Output the [X, Y] coordinate of the center of the cell containing the given text.  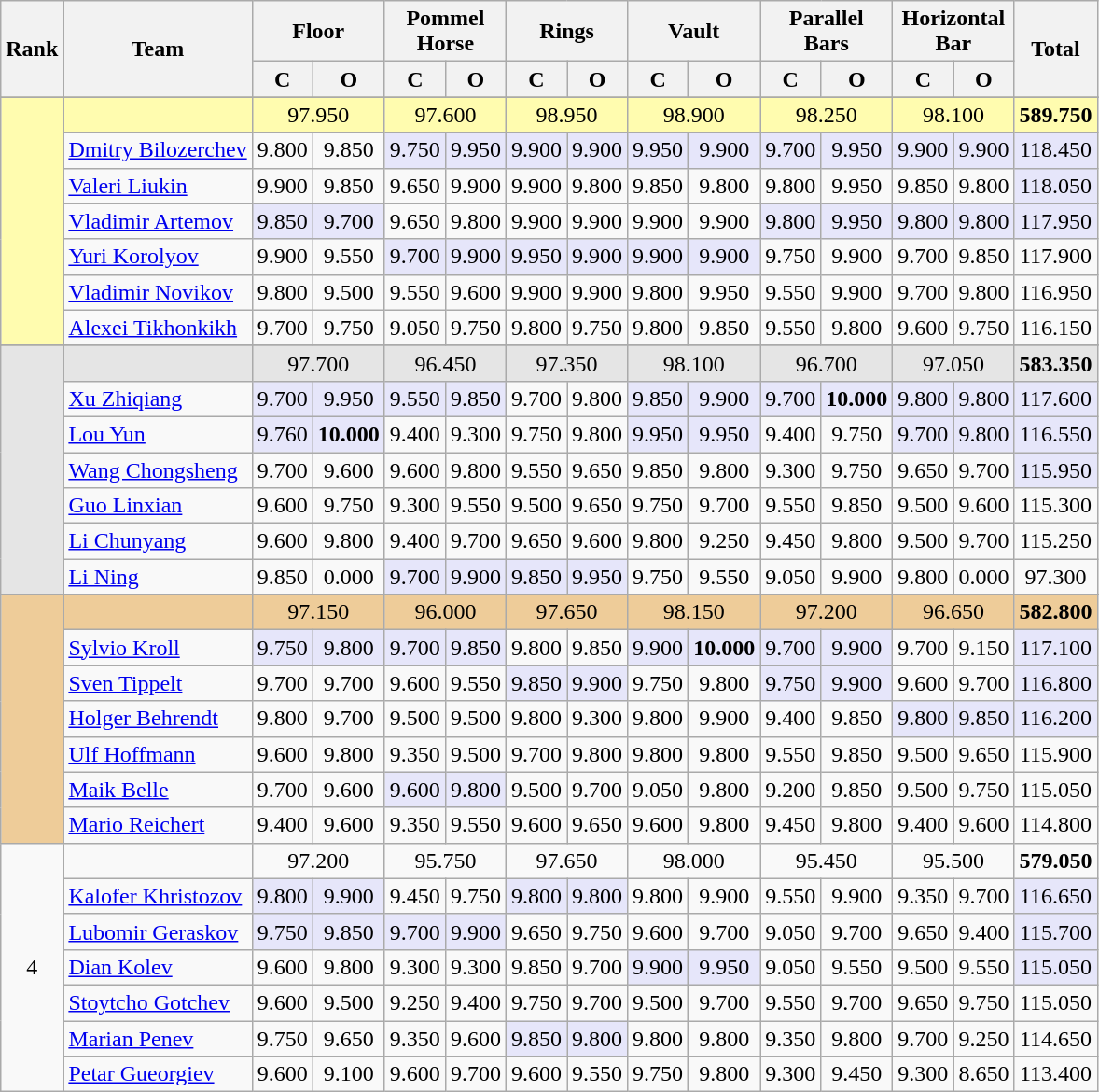
Marian Penev [158, 1039]
114.800 [1056, 825]
Floor [318, 32]
97.300 [1056, 577]
115.700 [1056, 931]
8.650 [983, 1074]
Vladimir Artemov [158, 221]
96.000 [445, 612]
Total [1056, 49]
Mario Reichert [158, 825]
9.760 [282, 434]
97.050 [953, 363]
97.150 [318, 612]
Sylvio Kroll [158, 648]
114.650 [1056, 1039]
Dmitry Bilozerchev [158, 150]
113.400 [1056, 1074]
116.550 [1056, 434]
95.450 [827, 861]
115.950 [1056, 469]
96.700 [827, 363]
Team [158, 49]
115.300 [1056, 506]
98.950 [566, 115]
Vladimir Novikov [158, 292]
95.750 [445, 861]
97.950 [318, 115]
116.650 [1056, 896]
HorizontalBar [953, 32]
582.800 [1056, 612]
98.150 [694, 612]
118.050 [1056, 186]
115.900 [1056, 754]
96.650 [953, 612]
4 [32, 967]
9.100 [349, 1074]
Yuri Korolyov [158, 257]
Sven Tippelt [158, 683]
Lubomir Geraskov [158, 931]
97.350 [566, 363]
583.350 [1056, 363]
Li Chunyang [158, 541]
9.200 [791, 790]
98.000 [694, 861]
Kalofer Khristozov [158, 896]
Dian Kolev [158, 967]
116.200 [1056, 719]
Valeri Liukin [158, 186]
118.450 [1056, 150]
589.750 [1056, 115]
9.150 [983, 648]
97.700 [318, 363]
Petar Gueorgiev [158, 1074]
116.800 [1056, 683]
117.600 [1056, 399]
ParallelBars [827, 32]
Wang Chongsheng [158, 469]
116.950 [1056, 292]
Ulf Hoffmann [158, 754]
Li Ning [158, 577]
Holger Behrendt [158, 719]
96.450 [445, 363]
98.250 [827, 115]
98.900 [694, 115]
Rank [32, 49]
PommelHorse [445, 32]
Stoytcho Gotchev [158, 1002]
Rings [566, 32]
116.150 [1056, 328]
Lou Yun [158, 434]
Alexei Tikhonkikh [158, 328]
117.950 [1056, 221]
579.050 [1056, 861]
117.100 [1056, 648]
Xu Zhiqiang [158, 399]
117.900 [1056, 257]
Maik Belle [158, 790]
95.500 [953, 861]
Guo Linxian [158, 506]
97.600 [445, 115]
Vault [694, 32]
115.250 [1056, 541]
